Detect which cell encompasses the target text, then output its (X, Y) center coordinate. 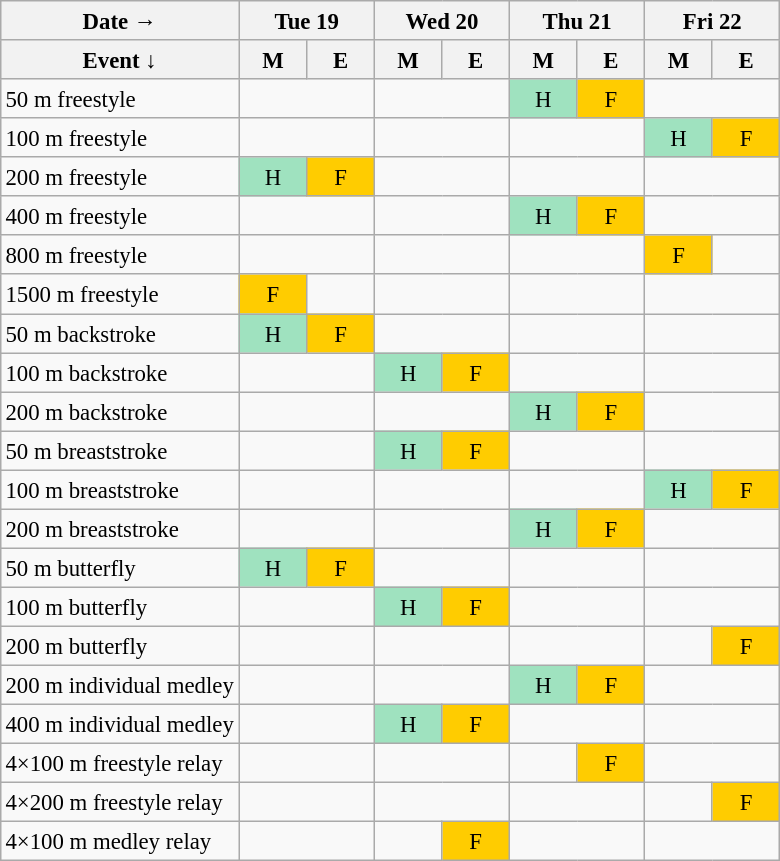
Wed 20 (442, 20)
400 m individual medley (120, 724)
200 m breaststroke (120, 528)
800 m freestyle (120, 254)
100 m butterfly (120, 606)
Fri 22 (712, 20)
100 m backstroke (120, 372)
50 m backstroke (120, 334)
Thu 21 (578, 20)
50 m breaststroke (120, 450)
4×100 m freestyle relay (120, 764)
4×100 m medley relay (120, 842)
Date → (120, 20)
50 m freestyle (120, 98)
200 m backstroke (120, 412)
50 m butterfly (120, 568)
100 m freestyle (120, 138)
200 m butterfly (120, 646)
100 m breaststroke (120, 490)
200 m individual medley (120, 684)
200 m freestyle (120, 176)
Tue 19 (306, 20)
4×200 m freestyle relay (120, 802)
400 m freestyle (120, 216)
1500 m freestyle (120, 294)
Event ↓ (120, 60)
